Provide the (x, y) coordinate of the cell's center where the given text is located.  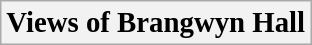
Views of Brangwyn Hall (156, 23)
